For the text-containing cell, return its midpoint in [X, Y] coordinate format. 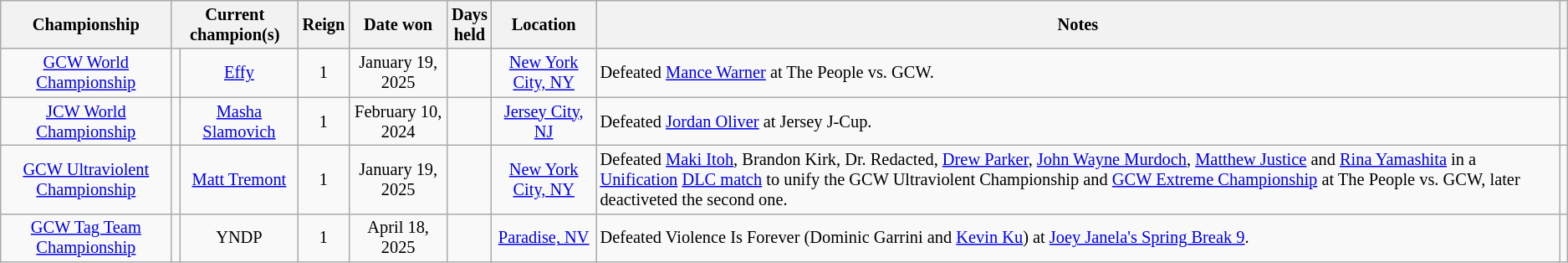
Championship [86, 24]
Jersey City, NJ [544, 121]
Date won [398, 24]
Defeated Mance Warner at The People vs. GCW. [1079, 73]
Reign [324, 24]
Matt Tremont [239, 179]
Defeated Jordan Oliver at Jersey J-Cup. [1079, 121]
Notes [1079, 24]
GCW World Championship [86, 73]
Defeated Violence Is Forever (Dominic Garrini and Kevin Ku) at Joey Janela's Spring Break 9. [1079, 238]
Daysheld [470, 24]
Masha Slamovich [239, 121]
April 18, 2025 [398, 238]
GCW Ultraviolent Championship [86, 179]
JCW World Championship [86, 121]
February 10, 2024 [398, 121]
GCW Tag Team Championship [86, 238]
Location [544, 24]
Paradise, NV [544, 238]
Effy [239, 73]
YNDP [239, 238]
Current champion(s) [235, 24]
